Scan for the cell matching the given text and deliver its [x, y] coordinate at center. 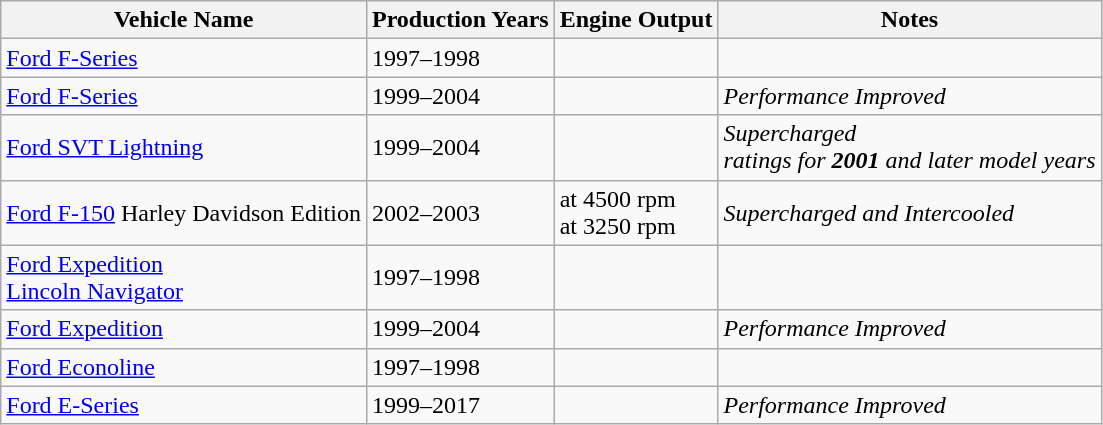
Ford Econoline [184, 367]
Ford E-Series [184, 405]
Ford SVT Lightning [184, 148]
Production Years [460, 20]
1999–2017 [460, 405]
at 4500 rpm at 3250 rpm [636, 212]
Supercharged ratings for 2001 and later model years [910, 148]
Ford Expedition Lincoln Navigator [184, 278]
Vehicle Name [184, 20]
Ford F-150 Harley Davidson Edition [184, 212]
Notes [910, 20]
Ford Expedition [184, 329]
Engine Output [636, 20]
2002–2003 [460, 212]
Supercharged and Intercooled [910, 212]
